Identify which cell holds the provided text, then report its [x, y] central coordinate. 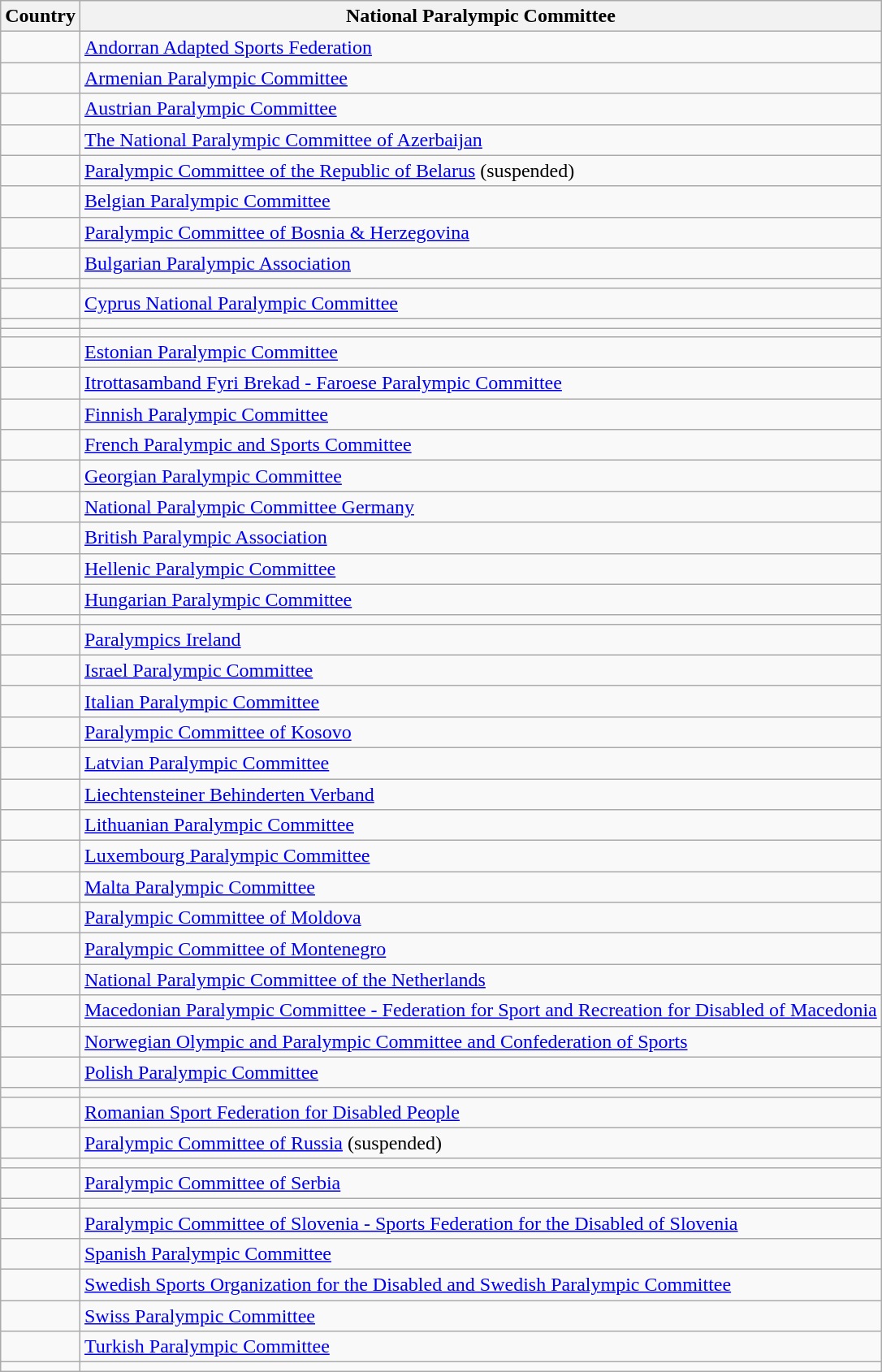
Paralympic Committee of Montenegro [481, 949]
Liechtensteiner Behinderten Verband [481, 794]
Paralympics Ireland [481, 639]
Hellenic Paralympic Committee [481, 569]
Belgian Paralympic Committee [481, 201]
Polish Paralympic Committee [481, 1072]
Macedonian Paralympic Committee - Federation for Sport and Recreation for Disabled of Macedonia [481, 1011]
Paralympic Committee of the Republic of Belarus (suspended) [481, 171]
Paralympic Committee of Serbia [481, 1183]
Paralympic Committee of Russia (suspended) [481, 1143]
Lithuanian Paralympic Committee [481, 825]
Paralympic Committee of Moldova [481, 918]
Turkish Paralympic Committee [481, 1347]
Swiss Paralympic Committee [481, 1316]
Bulgarian Paralympic Association [481, 263]
Estonian Paralympic Committee [481, 353]
Swedish Sports Organization for the Disabled and Swedish Paralympic Committee [481, 1285]
Cyprus National Paralympic Committee [481, 303]
Georgian Paralympic Committee [481, 476]
Luxembourg Paralympic Committee [481, 856]
Itrottasamband Fyri Brekad - Faroese Paralympic Committee [481, 383]
Paralympic Committee of Kosovo [481, 732]
Country [41, 16]
The National Paralympic Committee of Azerbaijan [481, 140]
Israel Paralympic Committee [481, 670]
National Paralympic Committee Germany [481, 507]
Norwegian Olympic and Paralympic Committee and Confederation of Sports [481, 1041]
National Paralympic Committee of the Netherlands [481, 980]
Paralympic Committee of Slovenia - Sports Federation for the Disabled of Slovenia [481, 1223]
Italian Paralympic Committee [481, 701]
Latvian Paralympic Committee [481, 763]
Romanian Sport Federation for Disabled People [481, 1112]
Armenian Paralympic Committee [481, 78]
Austrian Paralympic Committee [481, 109]
British Paralympic Association [481, 538]
Spanish Paralympic Committee [481, 1254]
Paralympic Committee of Bosnia & Herzegovina [481, 232]
Andorran Adapted Sports Federation [481, 47]
French Paralympic and Sports Committee [481, 445]
Finnish Paralympic Committee [481, 414]
Malta Paralympic Committee [481, 887]
National Paralympic Committee [481, 16]
Hungarian Paralympic Committee [481, 599]
